Search for the cell housing the specified text and yield its (X, Y) center coordinate. 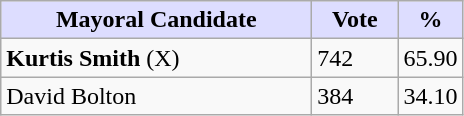
% (430, 20)
Vote (355, 20)
David Bolton (156, 96)
34.10 (430, 96)
Mayoral Candidate (156, 20)
742 (355, 58)
Kurtis Smith (X) (156, 58)
65.90 (430, 58)
384 (355, 96)
